Identify which cell holds the provided text, then report its [X, Y] central coordinate. 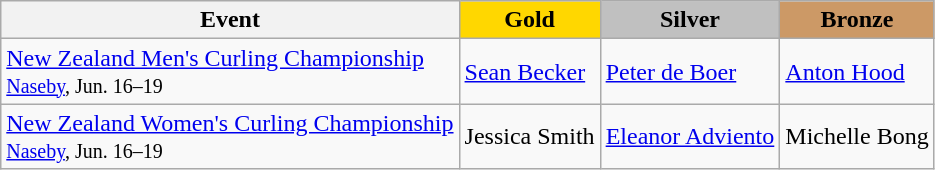
Bronze [857, 20]
Michelle Bong [857, 136]
Jessica Smith [530, 136]
New Zealand Women's Curling Championship Naseby, Jun. 16–19 [230, 136]
Event [230, 20]
New Zealand Men's Curling Championship Naseby, Jun. 16–19 [230, 72]
Sean Becker [530, 72]
Eleanor Adviento [690, 136]
Silver [690, 20]
Anton Hood [857, 72]
Peter de Boer [690, 72]
Gold [530, 20]
